Capture the cell that displays the provided text and extract its [x, y] central coordinate. 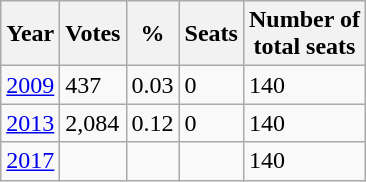
2,084 [93, 123]
Seats [211, 34]
Year [30, 34]
Number oftotal seats [304, 34]
2017 [30, 161]
0.03 [152, 85]
Votes [93, 34]
437 [93, 85]
2009 [30, 85]
% [152, 34]
0.12 [152, 123]
2013 [30, 123]
